Detect which cell encompasses the target text, then output its (X, Y) center coordinate. 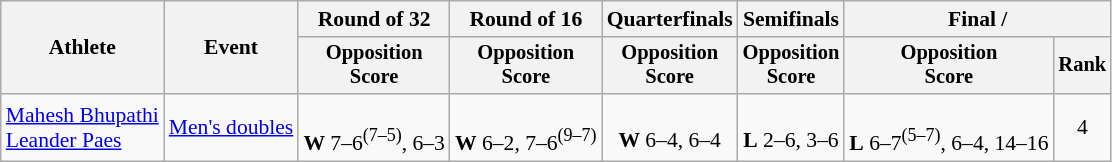
L 6–7(5–7), 6–4, 14–16 (948, 128)
W 6–4, 6–4 (670, 128)
Round of 32 (374, 19)
Round of 16 (526, 19)
Athlete (82, 48)
Final / (978, 19)
W 6–2, 7–6(9–7) (526, 128)
Rank (1083, 66)
4 (1083, 128)
Men's doubles (232, 128)
Semifinals (792, 19)
L 2–6, 3–6 (792, 128)
W 7–6(7–5), 6–3 (374, 128)
Event (232, 48)
Quarterfinals (670, 19)
Mahesh BhupathiLeander Paes (82, 128)
